Return the (X, Y) coordinate for the center point of the cell that contains the specified text.  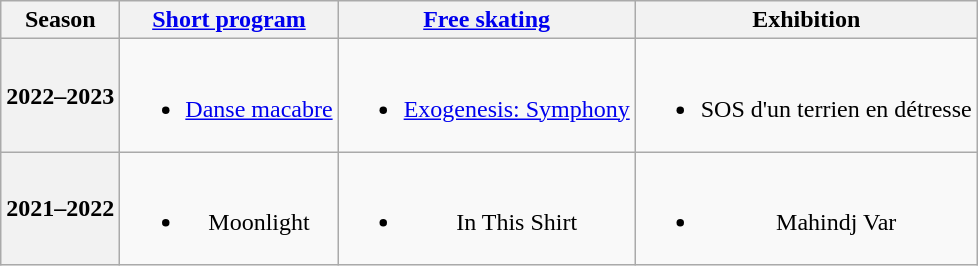
Season (60, 20)
Free skating (486, 20)
2021–2022 (60, 208)
2022–2023 (60, 96)
In This Shirt (486, 208)
Danse macabre (229, 96)
Exogenesis: Symphony (486, 96)
Short program (229, 20)
Exhibition (806, 20)
SOS d'un terrien en détresse (806, 96)
Moonlight (229, 208)
Mahindj Var (806, 208)
